Find where the given text appears and provide that cell's center as (x, y) coordinate. 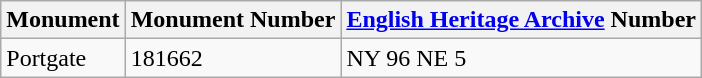
NY 96 NE 5 (522, 58)
Monument (63, 20)
Portgate (63, 58)
181662 (233, 58)
Monument Number (233, 20)
English Heritage Archive Number (522, 20)
